Pinpoint the cell where the given text exists, returning its [x, y] midpoint coordinate. 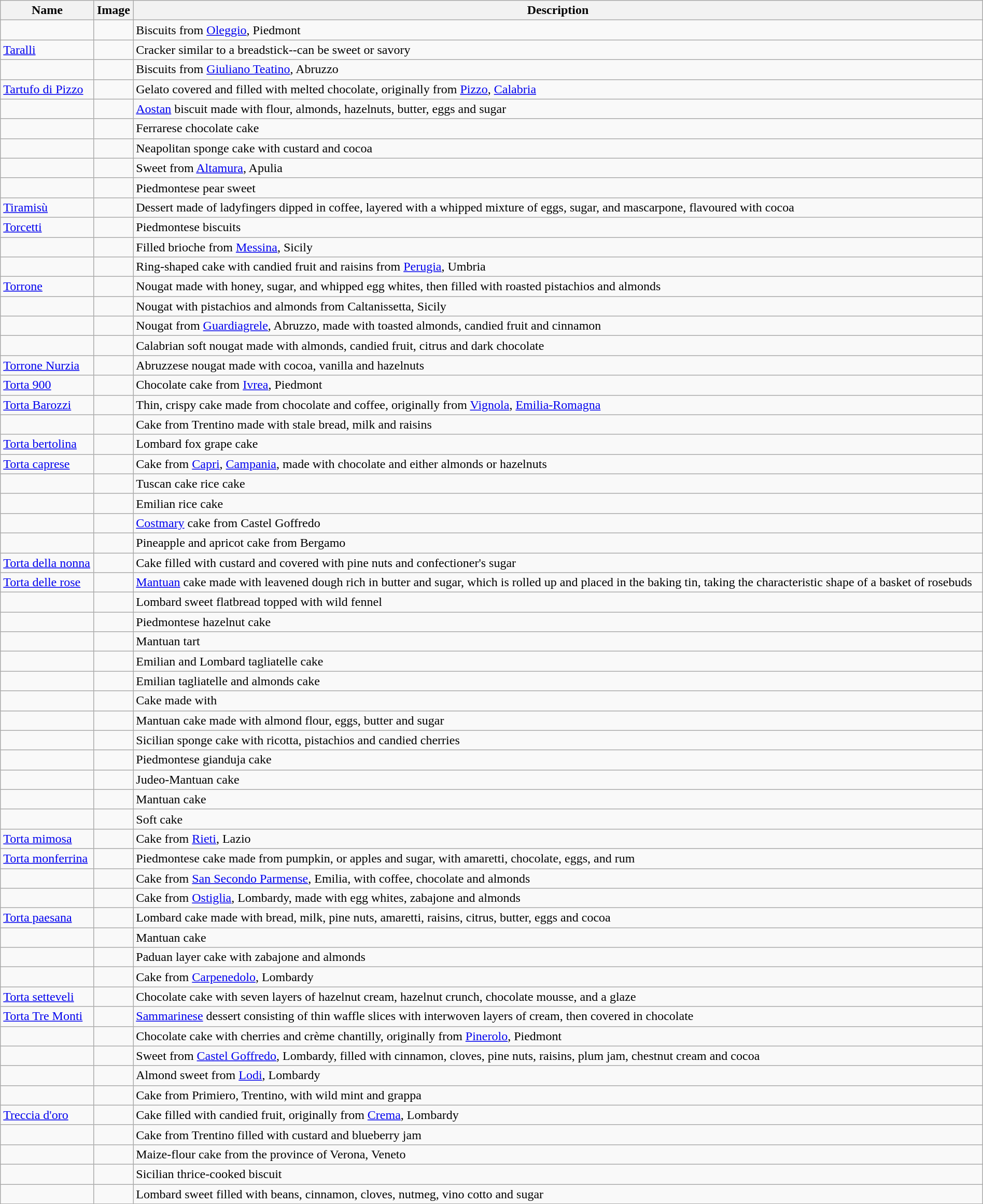
Piedmontese biscuits [558, 227]
Nougat with pistachios and almonds from Caltanissetta, Sicily [558, 306]
Cake from Trentino made with stale bread, milk and raisins [558, 424]
Torrone Nurzia [47, 365]
Image [114, 10]
Aostan biscuit made with flour, almonds, hazelnuts, butter, eggs and sugar [558, 109]
Torta caprese [47, 464]
Thin, crispy cake made from chocolate and coffee, originally from Vignola, Emilia-Romagna [558, 405]
Tiramisù [47, 207]
Biscuits from Giuliano Teatino, Abruzzo [558, 69]
Tuscan cake rice cake [558, 484]
Filled brioche from Messina, Sicily [558, 247]
Pineapple and apricot cake from Bergamo [558, 543]
Sweet from Castel Goffredo, Lombardy, filled with cinnamon, cloves, pine nuts, raisins, plum jam, chestnut cream and cocoa [558, 1056]
Piedmontese pear sweet [558, 188]
Sicilian sponge cake with ricotta, pistachios and candied cherries [558, 740]
Torrone [47, 287]
Gelato covered and filled with melted chocolate, originally from Pizzo, Calabria [558, 89]
Piedmontese cake made from pumpkin, or apples and sugar, with amaretti, chocolate, eggs, and rum [558, 858]
Costmary cake from Castel Goffredo [558, 523]
Sammarinese dessert consisting of thin waffle slices with interwoven layers of cream, then covered in chocolate [558, 1016]
Mantuan cake made with almond flour, eggs, butter and sugar [558, 720]
Torta bertolina [47, 444]
Torta delle rose [47, 583]
Chocolate cake with seven layers of hazelnut cream, hazelnut crunch, chocolate mousse, and a glaze [558, 997]
Maize-flour cake from the province of Verona, Veneto [558, 1154]
Lombard fox grape cake [558, 444]
Cake from Ostiglia, Lombardy, made with egg whites, zabajone and almonds [558, 898]
Torta paesana [47, 918]
Name [47, 10]
Judeo-Mantuan cake [558, 780]
Emilian tagliatelle and almonds cake [558, 681]
Nougat from Guardiagrele, Abruzzo, made with toasted almonds, candied fruit and cinnamon [558, 326]
Piedmontese hazelnut cake [558, 622]
Torta Barozzi [47, 405]
Nougat made with honey, sugar, and whipped egg whites, then filled with roasted pistachios and almonds [558, 287]
Chocolate cake with cherries and crème chantilly, originally from Pinerolo, Piedmont [558, 1036]
Cake from San Secondo Parmense, Emilia, with coffee, chocolate and almonds [558, 879]
Torta mimosa [47, 839]
Dessert made of ladyfingers dipped in coffee, layered with a whipped mixture of eggs, sugar, and mascarpone, flavoured with cocoa [558, 207]
Cake made with [558, 701]
Lombard sweet flatbread topped with wild fennel [558, 602]
Torta monferrina [47, 858]
Torta Tre Monti [47, 1016]
Paduan layer cake with zabajone and almonds [558, 957]
Lombard cake made with bread, milk, pine nuts, amaretti, raisins, citrus, butter, eggs and cocoa [558, 918]
Taralli [47, 50]
Cake filled with candied fruit, originally from Crema, Lombardy [558, 1115]
Emilian rice cake [558, 503]
Cake from Carpenedolo, Lombardy [558, 977]
Calabrian soft nougat made with almonds, candied fruit, citrus and dark chocolate [558, 346]
Sicilian thrice-cooked biscuit [558, 1174]
Description [558, 10]
Biscuits from Oleggio, Piedmont [558, 30]
Abruzzese nougat made with cocoa, vanilla and hazelnuts [558, 365]
Sweet from Altamura, Apulia [558, 168]
Ferrarese chocolate cake [558, 129]
Chocolate cake from Ivrea, Piedmont [558, 385]
Cake from Trentino filled with custard and blueberry jam [558, 1135]
Cracker similar to a breadstick--can be sweet or savory [558, 50]
Tartufo di Pizzo [47, 89]
Emilian and Lombard tagliatelle cake [558, 661]
Cake from Rieti, Lazio [558, 839]
Treccia d'oro [47, 1115]
Cake from Primiero, Trentino, with wild mint and grappa [558, 1095]
Soft cake [558, 819]
Piedmontese gianduja cake [558, 760]
Neapolitan sponge cake with custard and cocoa [558, 148]
Torcetti [47, 227]
Almond sweet from Lodi, Lombardy [558, 1075]
Torta della nonna [47, 562]
Torta setteveli [47, 997]
Ring-shaped cake with candied fruit and raisins from Perugia, Umbria [558, 267]
Mantuan tart [558, 642]
Cake filled with custard and covered with pine nuts and confectioner's sugar [558, 562]
Cake from Capri, Campania, made with chocolate and either almonds or hazelnuts [558, 464]
Lombard sweet filled with beans, cinnamon, cloves, nutmeg, vino cotto and sugar [558, 1194]
Torta 900 [47, 385]
